Search for the cell housing the specified text and yield its [x, y] center coordinate. 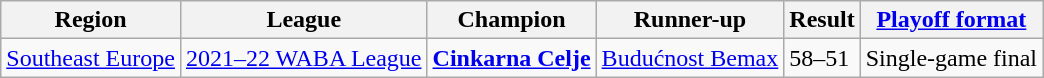
Budućnost Bemax [690, 58]
Southeast Europe [91, 58]
Single-game final [951, 58]
2021–22 WABA League [304, 58]
58–51 [822, 58]
Playoff format [951, 20]
Result [822, 20]
Cinkarna Celje [512, 58]
Runner-up [690, 20]
Champion [512, 20]
League [304, 20]
Region [91, 20]
